Return (x, y) of the center of cell containing provided text 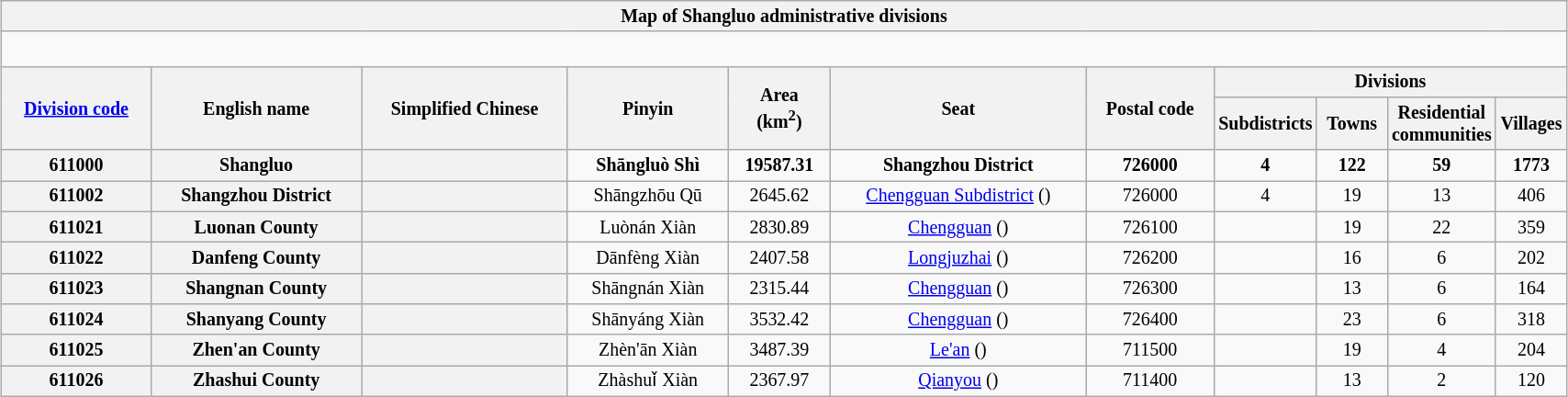
Danfeng County (257, 257)
19587.31 (779, 165)
711500 (1150, 349)
1773 (1531, 165)
Longjuzhai () (958, 257)
711400 (1150, 380)
Dānfèng Xiàn (648, 257)
Shangluo (257, 165)
611026 (77, 380)
Shangnan County (257, 289)
Zhen'an County (257, 349)
Villages (1531, 123)
16 (1351, 257)
3487.39 (779, 349)
Postal code (1150, 108)
22 (1441, 226)
611025 (77, 349)
Pinyin (648, 108)
406 (1531, 197)
611022 (77, 257)
Zhàshuǐ Xiàn (648, 380)
204 (1531, 349)
2 (1441, 380)
726200 (1150, 257)
122 (1351, 165)
611024 (77, 320)
Zhashui County (257, 380)
726300 (1150, 289)
726100 (1150, 226)
Shāngnán Xiàn (648, 289)
Division code (77, 108)
Shānyáng Xiàn (648, 320)
611021 (77, 226)
120 (1531, 380)
Luònán Xiàn (648, 226)
Luonan County (257, 226)
Le'an () (958, 349)
Divisions (1391, 83)
Seat (958, 108)
202 (1531, 257)
Subdistricts (1266, 123)
59 (1441, 165)
2315.44 (779, 289)
Residential communities (1441, 123)
2407.58 (779, 257)
2367.97 (779, 380)
Chengguan Subdistrict () (958, 197)
164 (1531, 289)
English name (257, 108)
Zhèn'ān Xiàn (648, 349)
Shanyang County (257, 320)
611002 (77, 197)
Towns (1351, 123)
23 (1351, 320)
611000 (77, 165)
2645.62 (779, 197)
Map of Shangluo administrative divisions (784, 17)
3532.42 (779, 320)
359 (1531, 226)
726400 (1150, 320)
611023 (77, 289)
318 (1531, 320)
Simplified Chinese (465, 108)
Qianyou () (958, 380)
2830.89 (779, 226)
Shāngzhōu Qū (648, 197)
Area (km2) (779, 108)
Shāngluò Shì (648, 165)
